Capture the cell that displays the provided text and extract its (X, Y) central coordinate. 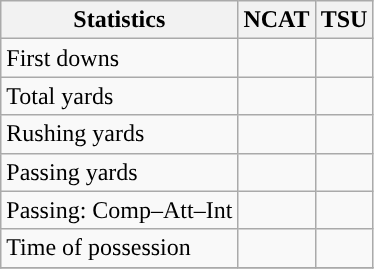
NCAT (276, 20)
Total yards (120, 96)
Rushing yards (120, 134)
Time of possession (120, 248)
Passing yards (120, 172)
Passing: Comp–Att–Int (120, 210)
TSU (344, 20)
Statistics (120, 20)
First downs (120, 58)
